Provide the (X, Y) coordinate of the cell's center where the given text is located.  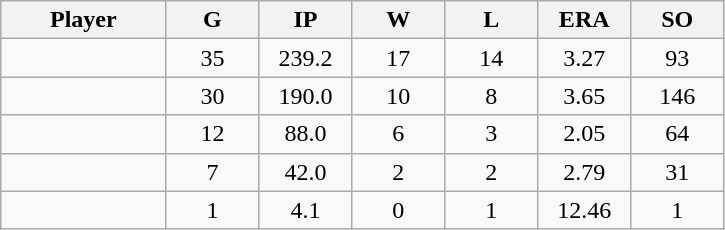
3.65 (584, 96)
88.0 (306, 134)
6 (398, 134)
239.2 (306, 58)
14 (492, 58)
W (398, 20)
SO (678, 20)
146 (678, 96)
42.0 (306, 172)
30 (212, 96)
2.05 (584, 134)
8 (492, 96)
93 (678, 58)
ERA (584, 20)
3.27 (584, 58)
64 (678, 134)
17 (398, 58)
Player (84, 20)
L (492, 20)
G (212, 20)
0 (398, 210)
35 (212, 58)
31 (678, 172)
2.79 (584, 172)
3 (492, 134)
12.46 (584, 210)
12 (212, 134)
4.1 (306, 210)
7 (212, 172)
190.0 (306, 96)
10 (398, 96)
IP (306, 20)
